Determine the (X, Y) coordinate at the center of the cell enclosing the given text.  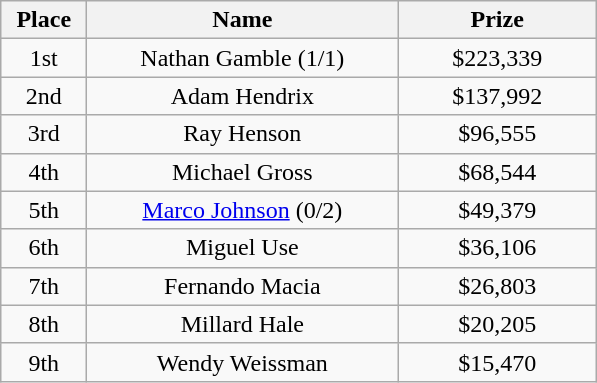
$68,544 (498, 172)
Miguel Use (242, 248)
Prize (498, 20)
Adam Hendrix (242, 96)
3rd (44, 134)
Michael Gross (242, 172)
2nd (44, 96)
Marco Johnson (0/2) (242, 210)
Name (242, 20)
$20,205 (498, 324)
$49,379 (498, 210)
$15,470 (498, 362)
Millard Hale (242, 324)
Wendy Weissman (242, 362)
$36,106 (498, 248)
7th (44, 286)
4th (44, 172)
Fernando Macia (242, 286)
8th (44, 324)
$96,555 (498, 134)
$137,992 (498, 96)
Ray Henson (242, 134)
9th (44, 362)
1st (44, 58)
$26,803 (498, 286)
Place (44, 20)
$223,339 (498, 58)
Nathan Gamble (1/1) (242, 58)
5th (44, 210)
6th (44, 248)
